Return the (X, Y) coordinate for the center point of the cell that contains the specified text.  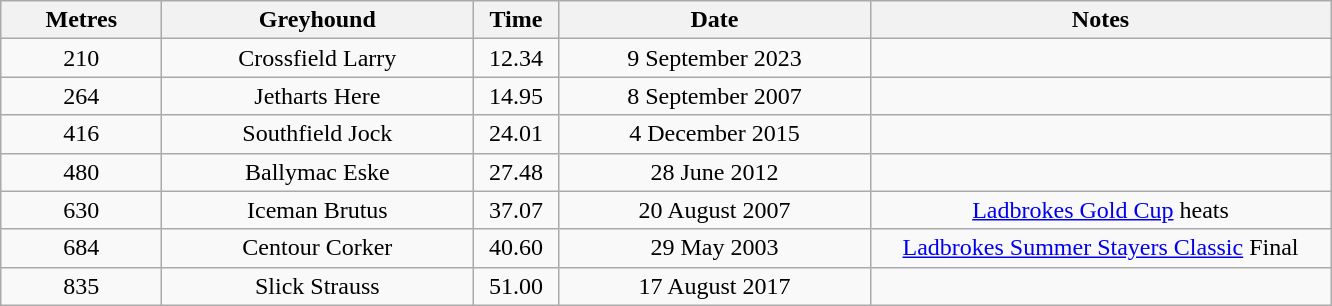
630 (82, 210)
27.48 (516, 172)
Iceman Brutus (318, 210)
28 June 2012 (714, 172)
51.00 (516, 286)
Ballymac Eske (318, 172)
416 (82, 134)
Ladbrokes Gold Cup heats (1100, 210)
Time (516, 20)
Centour Corker (318, 248)
40.60 (516, 248)
684 (82, 248)
Notes (1100, 20)
Jetharts Here (318, 96)
12.34 (516, 58)
29 May 2003 (714, 248)
Crossfield Larry (318, 58)
17 August 2017 (714, 286)
9 September 2023 (714, 58)
37.07 (516, 210)
835 (82, 286)
Greyhound (318, 20)
Metres (82, 20)
4 December 2015 (714, 134)
8 September 2007 (714, 96)
Southfield Jock (318, 134)
Ladbrokes Summer Stayers Classic Final (1100, 248)
264 (82, 96)
210 (82, 58)
14.95 (516, 96)
480 (82, 172)
20 August 2007 (714, 210)
Slick Strauss (318, 286)
24.01 (516, 134)
Date (714, 20)
